Return (x, y) of the center of cell containing provided text 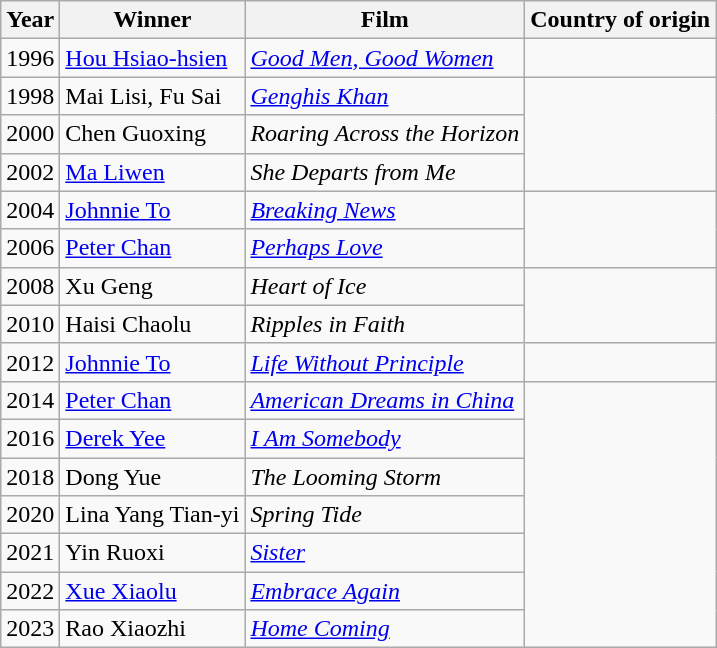
2010 (30, 324)
Good Men, Good Women (385, 58)
Year (30, 20)
Heart of Ice (385, 286)
Derek Yee (152, 438)
Roaring Across the Horizon (385, 134)
Film (385, 20)
Life Without Principle (385, 362)
2004 (30, 210)
Country of origin (620, 20)
Haisi Chaolu (152, 324)
Lina Yang Tian-yi (152, 515)
Rao Xiaozhi (152, 629)
Perhaps Love (385, 248)
Yin Ruoxi (152, 553)
2021 (30, 553)
American Dreams in China (385, 400)
2012 (30, 362)
I Am Somebody (385, 438)
2008 (30, 286)
Mai Lisi, Fu Sai (152, 96)
Ripples in Faith (385, 324)
2022 (30, 591)
2018 (30, 477)
2014 (30, 400)
Embrace Again (385, 591)
Ma Liwen (152, 172)
2016 (30, 438)
Xue Xiaolu (152, 591)
Genghis Khan (385, 96)
2000 (30, 134)
2006 (30, 248)
Xu Geng (152, 286)
Hou Hsiao-hsien (152, 58)
She Departs from Me (385, 172)
Sister (385, 553)
Spring Tide (385, 515)
1998 (30, 96)
Home Coming (385, 629)
Winner (152, 20)
The Looming Storm (385, 477)
Chen Guoxing (152, 134)
2020 (30, 515)
2002 (30, 172)
1996 (30, 58)
2023 (30, 629)
Dong Yue (152, 477)
Breaking News (385, 210)
